Return the [x, y] coordinate for the center point of the cell that contains the specified text.  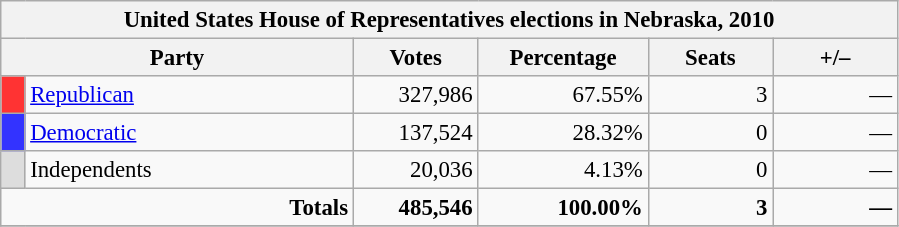
Percentage [563, 58]
Seats [710, 58]
137,524 [416, 133]
United States House of Representatives elections in Nebraska, 2010 [450, 20]
Republican [189, 95]
Independents [189, 170]
Totals [178, 208]
327,986 [416, 95]
28.32% [563, 133]
4.13% [563, 170]
+/– [836, 58]
Party [178, 58]
20,036 [416, 170]
485,546 [416, 208]
Votes [416, 58]
67.55% [563, 95]
100.00% [563, 208]
Democratic [189, 133]
